Pinpoint the cell where the given text exists, returning its [x, y] midpoint coordinate. 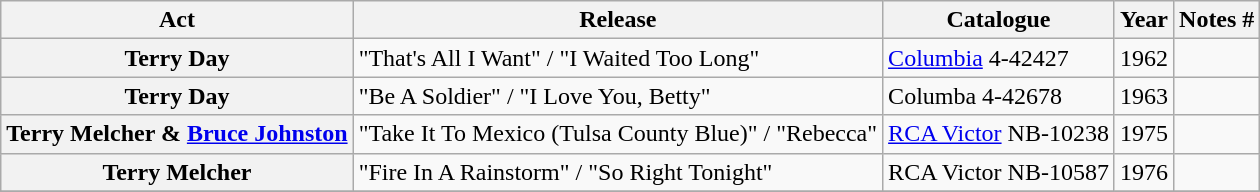
Act [177, 20]
"That's All I Want" / "I Waited Too Long" [618, 58]
"Fire In A Rainstorm" / "So Right Tonight" [618, 172]
1975 [1144, 134]
Terry Melcher [177, 172]
Year [1144, 20]
Columbia 4-42427 [999, 58]
"Be A Soldier" / "I Love You, Betty" [618, 96]
1962 [1144, 58]
Notes # [1217, 20]
RCA Victor NB-10238 [999, 134]
1963 [1144, 96]
RCA Victor NB-10587 [999, 172]
1976 [1144, 172]
Terry Melcher & Bruce Johnston [177, 134]
Columba 4-42678 [999, 96]
"Take It To Mexico (Tulsa County Blue)" / "Rebecca" [618, 134]
Release [618, 20]
Catalogue [999, 20]
